Detect which cell encompasses the target text, then output its [x, y] center coordinate. 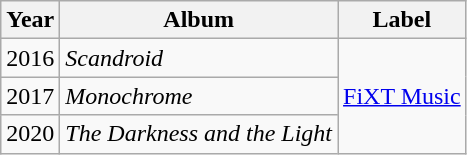
2017 [30, 96]
2020 [30, 134]
FiXT Music [402, 96]
2016 [30, 58]
The Darkness and the Light [199, 134]
Scandroid [199, 58]
Year [30, 20]
Label [402, 20]
Monochrome [199, 96]
Album [199, 20]
